Output the (x, y) coordinate of the center of the cell containing the given text.  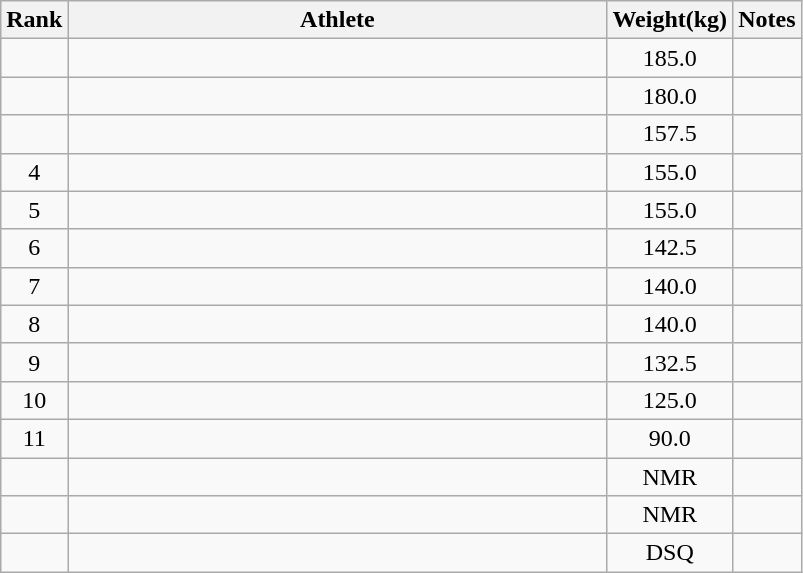
185.0 (670, 58)
157.5 (670, 134)
11 (34, 438)
180.0 (670, 96)
142.5 (670, 248)
4 (34, 172)
5 (34, 210)
125.0 (670, 400)
Rank (34, 20)
DSQ (670, 553)
10 (34, 400)
8 (34, 324)
132.5 (670, 362)
Athlete (338, 20)
7 (34, 286)
Notes (767, 20)
6 (34, 248)
90.0 (670, 438)
9 (34, 362)
Weight(kg) (670, 20)
